Extract the (x, y) coordinate from the center of the cell holding the provided text.  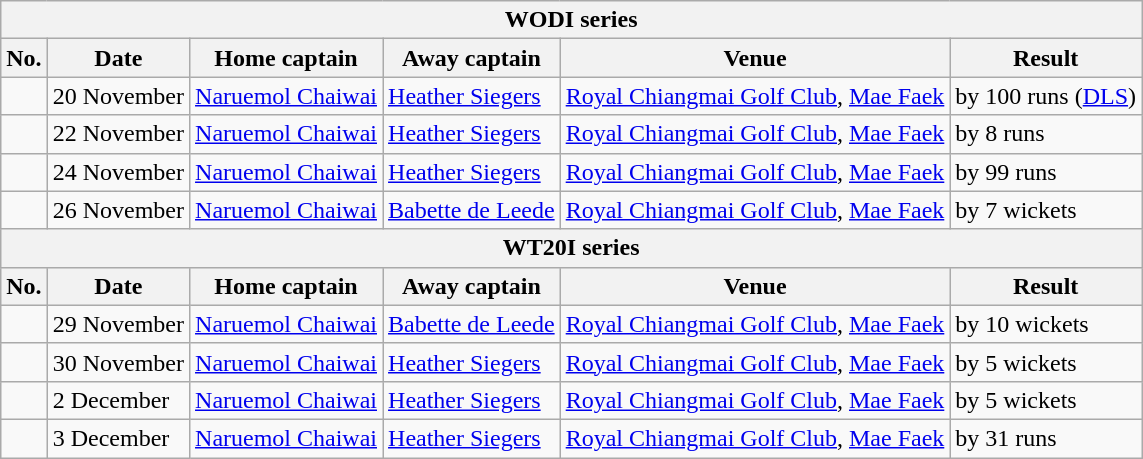
22 November (118, 134)
WT20I series (572, 248)
24 November (118, 172)
by 7 wickets (1046, 210)
by 10 wickets (1046, 324)
29 November (118, 324)
20 November (118, 96)
by 100 runs (DLS) (1046, 96)
by 99 runs (1046, 172)
WODI series (572, 20)
by 8 runs (1046, 134)
3 December (118, 438)
30 November (118, 362)
by 31 runs (1046, 438)
2 December (118, 400)
26 November (118, 210)
